Find where the given text appears and provide that cell's center as [x, y] coordinate. 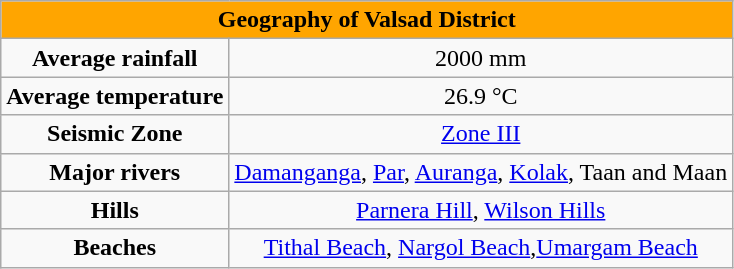
Average rainfall [115, 58]
Major rivers [115, 172]
Damanganga, Par, Auranga, Kolak, Taan and Maan [481, 172]
Seismic Zone [115, 134]
Hills [115, 210]
Parnera Hill, Wilson Hills [481, 210]
Tithal Beach, Nargol Beach,Umargam Beach [481, 248]
26.9 °C [481, 96]
Beaches [115, 248]
Geography of Valsad District [367, 20]
Average temperature [115, 96]
2000 mm [481, 58]
Zone III [481, 134]
